Provide the (X, Y) coordinate of the cell's center where the given text is located.  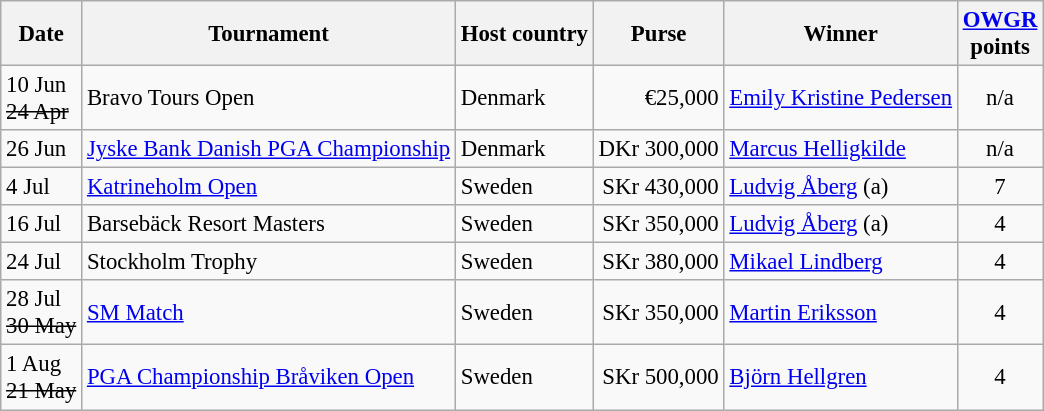
Winner (840, 34)
Jyske Bank Danish PGA Championship (269, 149)
Barsebäck Resort Masters (269, 224)
4 Jul (42, 187)
Tournament (269, 34)
Emily Kristine Pedersen (840, 98)
SKr 500,000 (658, 378)
Björn Hellgren (840, 378)
26 Jun (42, 149)
SKr 430,000 (658, 187)
Host country (524, 34)
Bravo Tours Open (269, 98)
1 Aug21 May (42, 378)
Mikael Lindberg (840, 262)
Stockholm Trophy (269, 262)
Purse (658, 34)
24 Jul (42, 262)
PGA Championship Bråviken Open (269, 378)
7 (1000, 187)
€25,000 (658, 98)
OWGRpoints (1000, 34)
28 Jul30 May (42, 312)
Martin Eriksson (840, 312)
Date (42, 34)
SM Match (269, 312)
10 Jun24 Apr (42, 98)
DKr 300,000 (658, 149)
Marcus Helligkilde (840, 149)
16 Jul (42, 224)
Katrineholm Open (269, 187)
SKr 380,000 (658, 262)
